Output the (x, y) coordinate of the center of the cell containing the given text.  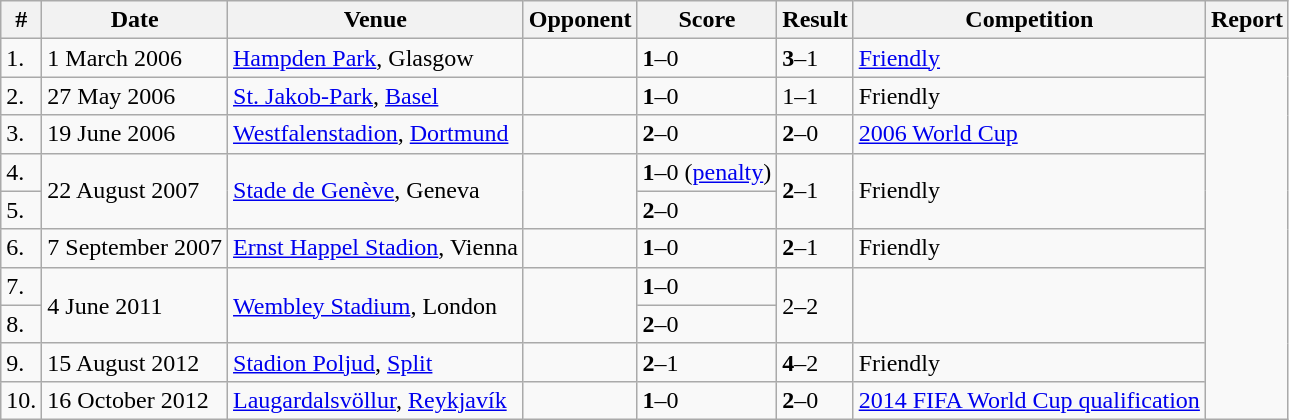
Report (1246, 20)
3–1 (815, 58)
2014 FIFA World Cup qualification (1029, 400)
15 August 2012 (135, 362)
# (22, 20)
Result (815, 20)
St. Jakob-Park, Basel (376, 96)
Venue (376, 20)
3. (22, 134)
1. (22, 58)
4. (22, 172)
1 March 2006 (135, 58)
2–2 (815, 305)
2. (22, 96)
4–2 (815, 362)
7. (22, 286)
16 October 2012 (135, 400)
6. (22, 248)
5. (22, 210)
Wembley Stadium, London (376, 305)
Competition (1029, 20)
Opponent (580, 20)
4 June 2011 (135, 305)
9. (22, 362)
2006 World Cup (1029, 134)
10. (22, 400)
1–0 (penalty) (707, 172)
8. (22, 324)
Date (135, 20)
27 May 2006 (135, 96)
Score (707, 20)
7 September 2007 (135, 248)
19 June 2006 (135, 134)
Laugardalsvöllur, Reykjavík (376, 400)
Stadion Poljud, Split (376, 362)
Ernst Happel Stadion, Vienna (376, 248)
Westfalenstadion, Dortmund (376, 134)
Hampden Park, Glasgow (376, 58)
1–1 (815, 96)
22 August 2007 (135, 191)
Stade de Genève, Geneva (376, 191)
